Pinpoint the cell where the given text exists, returning its [x, y] midpoint coordinate. 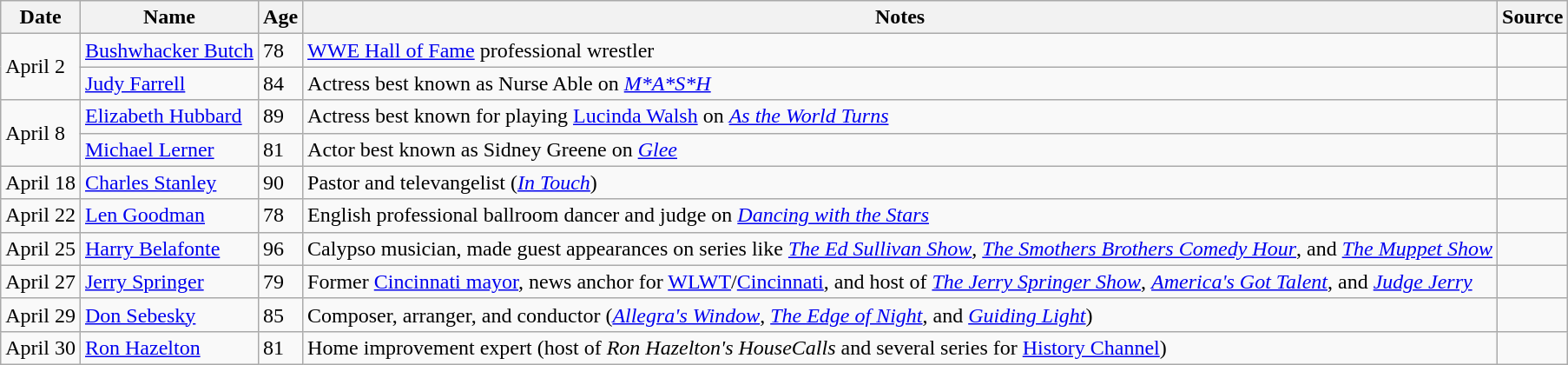
Name [168, 17]
Elizabeth Hubbard [168, 116]
Actress best known for playing Lucinda Walsh on As the World Turns [900, 116]
96 [281, 249]
Ron Hazelton [168, 348]
Former Cincinnati mayor, news anchor for WLWT/Cincinnati, and host of The Jerry Springer Show, America's Got Talent, and Judge Jerry [900, 282]
Actor best known as Sidney Greene on Glee [900, 149]
89 [281, 116]
English professional ballroom dancer and judge on Dancing with the Stars [900, 216]
Home improvement expert (host of Ron Hazelton's HouseCalls and several series for History Channel) [900, 348]
Jerry Springer [168, 282]
April 29 [41, 315]
85 [281, 315]
April 22 [41, 216]
Source [1533, 17]
April 30 [41, 348]
Calypso musician, made guest appearances on series like The Ed Sullivan Show, The Smothers Brothers Comedy Hour, and The Muppet Show [900, 249]
Len Goodman [168, 216]
Notes [900, 17]
April 8 [41, 133]
Charles Stanley [168, 182]
90 [281, 182]
Pastor and televangelist (In Touch) [900, 182]
79 [281, 282]
April 18 [41, 182]
April 2 [41, 67]
Bushwhacker Butch [168, 50]
84 [281, 83]
WWE Hall of Fame professional wrestler [900, 50]
Date [41, 17]
Don Sebesky [168, 315]
Age [281, 17]
Actress best known as Nurse Able on M*A*S*H [900, 83]
Michael Lerner [168, 149]
April 25 [41, 249]
Harry Belafonte [168, 249]
April 27 [41, 282]
Judy Farrell [168, 83]
Composer, arranger, and conductor (Allegra's Window, The Edge of Night, and Guiding Light) [900, 315]
